From the cell containing the given text, extract its center point as [x, y] coordinate. 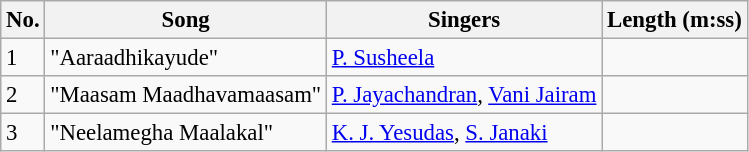
3 [23, 133]
2 [23, 95]
"Aaraadhikayude" [186, 58]
Length (m:ss) [674, 20]
Singers [464, 20]
No. [23, 20]
1 [23, 58]
"Neelamegha Maalakal" [186, 133]
"Maasam Maadhavamaasam" [186, 95]
K. J. Yesudas, S. Janaki [464, 133]
P. Susheela [464, 58]
Song [186, 20]
P. Jayachandran, Vani Jairam [464, 95]
